Locate the cell with the specified text and output its (X, Y) center coordinate. 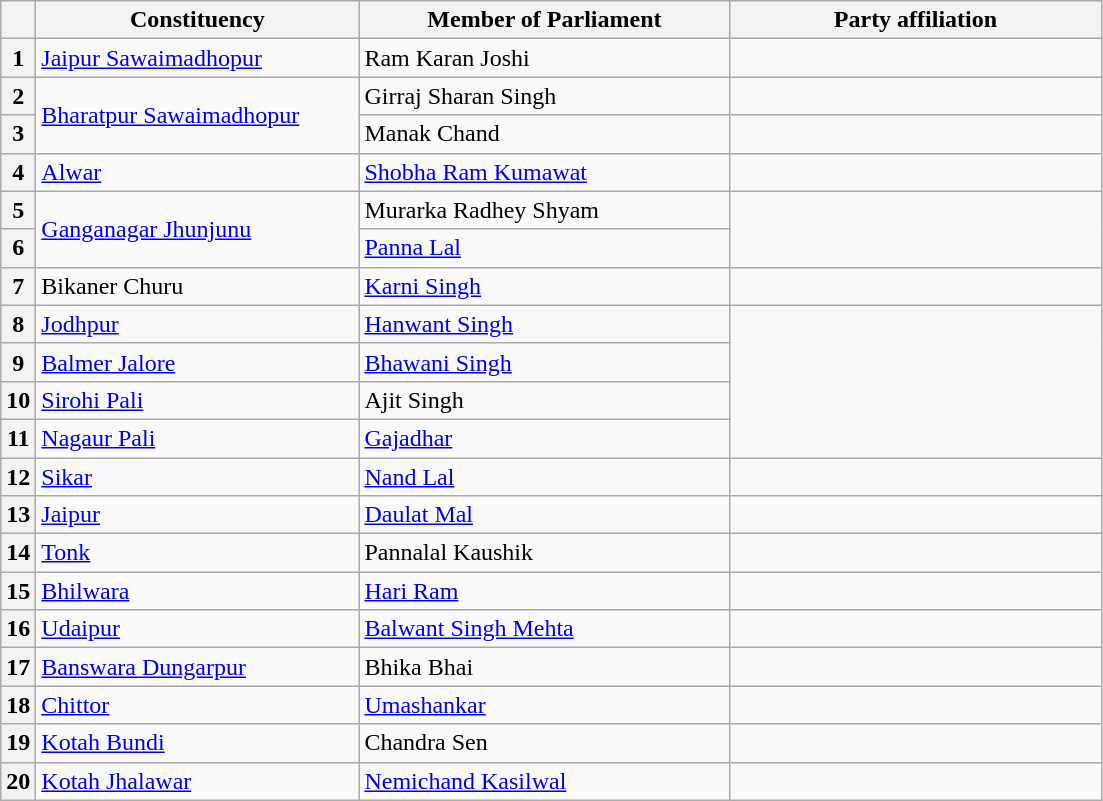
Constituency (198, 20)
15 (18, 591)
Udaipur (198, 629)
Ram Karan Joshi (544, 58)
Girraj Sharan Singh (544, 96)
14 (18, 553)
Balwant Singh Mehta (544, 629)
Bharatpur Sawaimadhopur (198, 115)
20 (18, 781)
Hanwant Singh (544, 324)
Shobha Ram Kumawat (544, 172)
Pannalal Kaushik (544, 553)
Ganganagar Jhunjunu (198, 229)
Nemichand Kasilwal (544, 781)
Hari Ram (544, 591)
9 (18, 362)
13 (18, 515)
Kotah Bundi (198, 743)
4 (18, 172)
5 (18, 210)
11 (18, 438)
Gajadhar (544, 438)
19 (18, 743)
Nand Lal (544, 477)
Bhika Bhai (544, 667)
3 (18, 134)
Umashankar (544, 705)
Karni Singh (544, 286)
Sirohi Pali (198, 400)
Nagaur Pali (198, 438)
Chandra Sen (544, 743)
Member of Parliament (544, 20)
18 (18, 705)
16 (18, 629)
Kotah Jhalawar (198, 781)
Manak Chand (544, 134)
Ajit Singh (544, 400)
17 (18, 667)
Balmer Jalore (198, 362)
Sikar (198, 477)
Panna Lal (544, 248)
6 (18, 248)
8 (18, 324)
Banswara Dungarpur (198, 667)
12 (18, 477)
2 (18, 96)
7 (18, 286)
Bhilwara (198, 591)
Murarka Radhey Shyam (544, 210)
Jaipur Sawaimadhopur (198, 58)
Daulat Mal (544, 515)
Bikaner Churu (198, 286)
Bhawani Singh (544, 362)
Jodhpur (198, 324)
Chittor (198, 705)
Alwar (198, 172)
Jaipur (198, 515)
10 (18, 400)
Tonk (198, 553)
1 (18, 58)
Party affiliation (916, 20)
